Identify which cell holds the provided text, then report its [x, y] central coordinate. 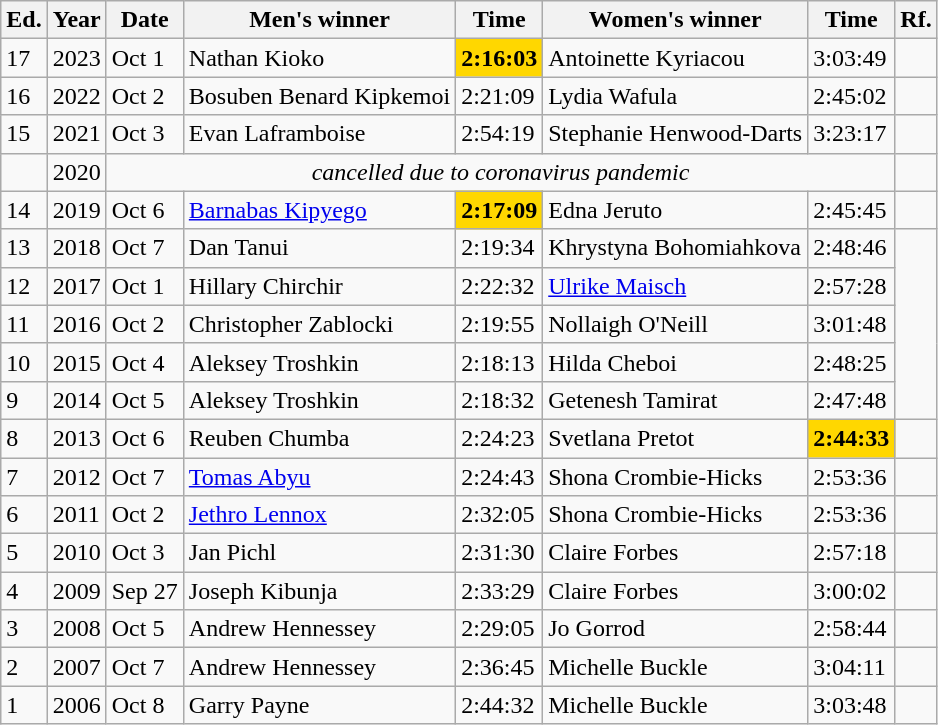
5 [24, 553]
Hilda Cheboi [676, 362]
2:21:09 [500, 96]
2:45:45 [852, 210]
2:36:45 [500, 667]
Jethro Lennox [319, 515]
2:44:32 [500, 705]
2:24:43 [500, 477]
1 [24, 705]
2:48:46 [852, 248]
2 [24, 667]
2:17:09 [500, 210]
2:16:03 [500, 58]
Reuben Chumba [319, 438]
2009 [76, 591]
2:45:02 [852, 96]
Men's winner [319, 20]
2:44:33 [852, 438]
15 [24, 134]
2:48:25 [852, 362]
2020 [76, 172]
2007 [76, 667]
Oct 4 [144, 362]
2016 [76, 324]
3:04:11 [852, 667]
Ulrike Maisch [676, 286]
cancelled due to coronavirus pandemic [500, 172]
2008 [76, 629]
Edna Jeruto [676, 210]
2017 [76, 286]
2014 [76, 400]
Getenesh Tamirat [676, 400]
2:57:18 [852, 553]
Jo Gorrod [676, 629]
9 [24, 400]
8 [24, 438]
3:00:02 [852, 591]
2013 [76, 438]
Khrystyna Bohomiahkova [676, 248]
2:33:29 [500, 591]
2:32:05 [500, 515]
2:57:28 [852, 286]
2:19:34 [500, 248]
Ed. [24, 20]
Lydia Wafula [676, 96]
Stephanie Henwood-Darts [676, 134]
Nollaigh O'Neill [676, 324]
2:24:23 [500, 438]
Bosuben Benard Kipkemoi [319, 96]
16 [24, 96]
2018 [76, 248]
Dan Tanui [319, 248]
2015 [76, 362]
Women's winner [676, 20]
2:18:13 [500, 362]
3:03:48 [852, 705]
Garry Payne [319, 705]
Svetlana Pretot [676, 438]
2:58:44 [852, 629]
12 [24, 286]
2023 [76, 58]
Sep 27 [144, 591]
Oct 8 [144, 705]
2:54:19 [500, 134]
Barnabas Kipyego [319, 210]
Jan Pichl [319, 553]
3 [24, 629]
Hillary Chirchir [319, 286]
17 [24, 58]
Christopher Zablocki [319, 324]
Evan Laframboise [319, 134]
3:23:17 [852, 134]
6 [24, 515]
3:01:48 [852, 324]
2:47:48 [852, 400]
Antoinette Kyriacou [676, 58]
Tomas Abyu [319, 477]
11 [24, 324]
14 [24, 210]
13 [24, 248]
2:22:32 [500, 286]
Year [76, 20]
2:18:32 [500, 400]
Nathan Kioko [319, 58]
2011 [76, 515]
7 [24, 477]
2019 [76, 210]
2022 [76, 96]
2006 [76, 705]
Joseph Kibunja [319, 591]
2021 [76, 134]
2:31:30 [500, 553]
4 [24, 591]
Rf. [916, 20]
10 [24, 362]
2:19:55 [500, 324]
2010 [76, 553]
3:03:49 [852, 58]
2:29:05 [500, 629]
Date [144, 20]
2012 [76, 477]
